Scan for the cell matching the given text and deliver its [X, Y] coordinate at center. 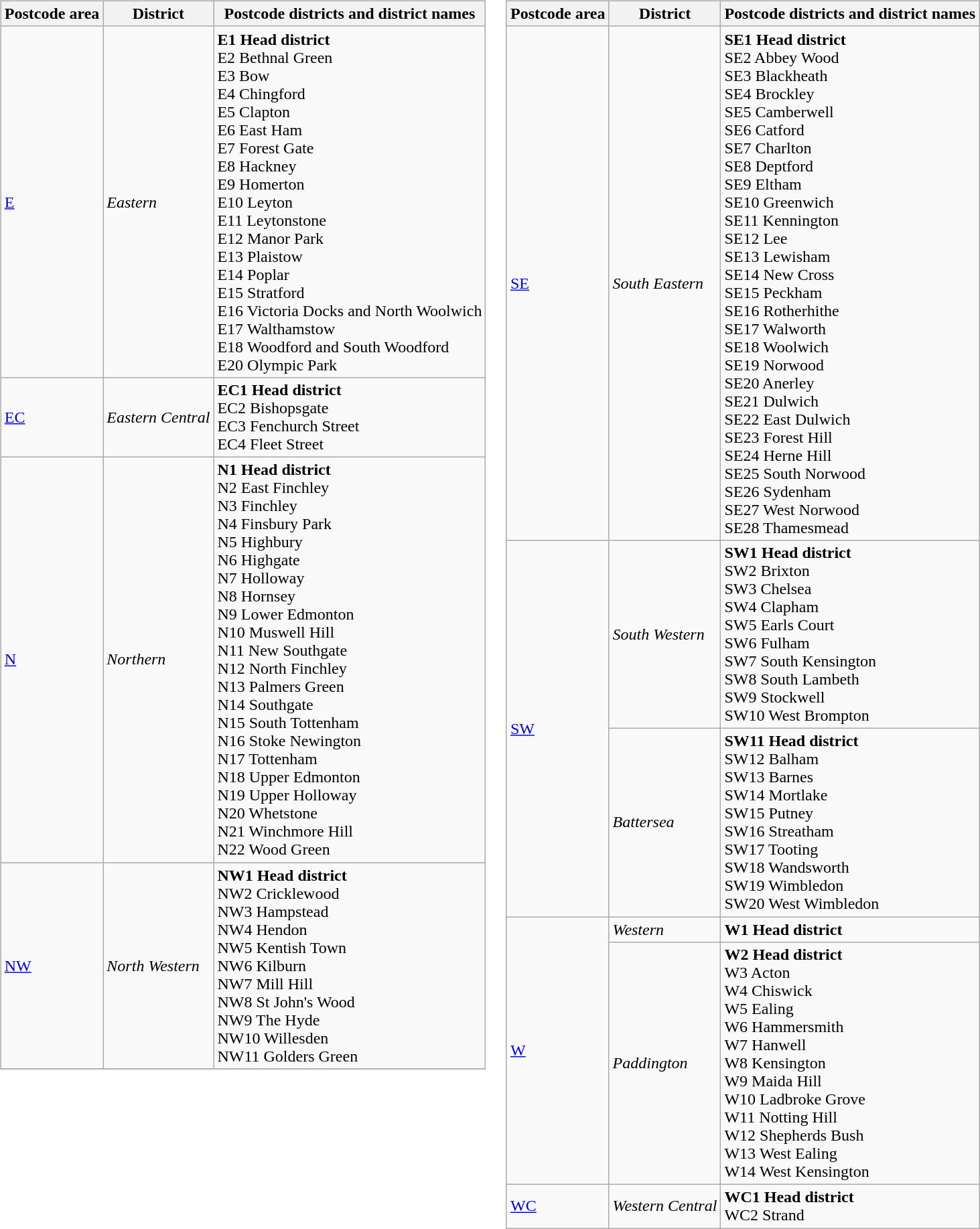
Northern [158, 659]
SW11 Head district SW12 Balham SW13 Barnes SW14 Mortlake SW15 Putney SW16 Streatham SW17 Tooting SW18 Wandsworth SW19 Wimbledon SW20 West Wimbledon [850, 822]
EC1 Head districtEC2 BishopsgateEC3 Fenchurch StreetEC4 Fleet Street [350, 417]
North Western [158, 966]
Western Central [664, 1207]
SE [557, 283]
W1 Head district [850, 929]
Battersea [664, 822]
NW [52, 966]
Eastern [158, 202]
SW [557, 728]
South Eastern [664, 283]
W [557, 1050]
Eastern Central [158, 417]
EC [52, 417]
WC1 Head districtWC2 Strand [850, 1207]
Paddington [664, 1064]
Western [664, 929]
WC [557, 1207]
E [52, 202]
South Western [664, 634]
N [52, 659]
